Identify which cell holds the provided text, then report its (x, y) central coordinate. 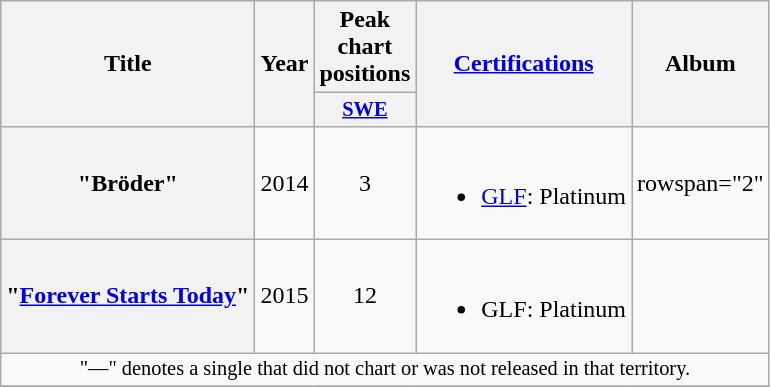
"—" denotes a single that did not chart or was not released in that territory. (385, 370)
Certifications (524, 64)
Album (701, 64)
"Forever Starts Today" (128, 296)
SWE (365, 110)
"Bröder" (128, 182)
Year (284, 64)
2015 (284, 296)
2014 (284, 182)
12 (365, 296)
3 (365, 182)
Peak chart positions (365, 47)
rowspan="2" (701, 182)
Title (128, 64)
